Detect which cell encompasses the target text, then output its (x, y) center coordinate. 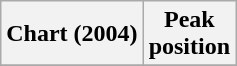
Chart (2004) (72, 34)
Peakposition (189, 34)
